Return (x, y) of the center of cell containing provided text 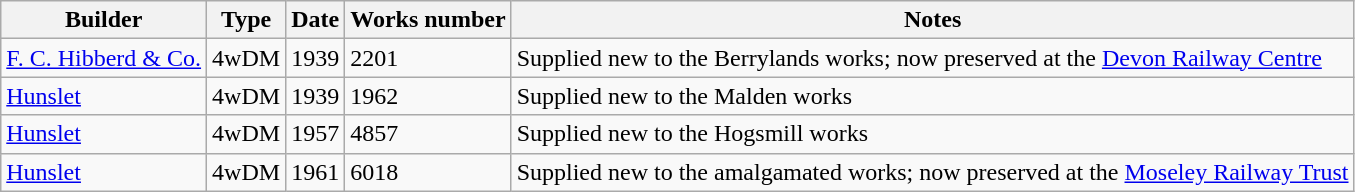
4857 (428, 134)
1961 (316, 172)
1962 (428, 96)
Supplied new to the amalgamated works; now preserved at the Moseley Railway Trust (932, 172)
6018 (428, 172)
Works number (428, 20)
Type (246, 20)
Supplied new to the Hogsmill works (932, 134)
Date (316, 20)
1957 (316, 134)
F. C. Hibberd & Co. (104, 58)
2201 (428, 58)
Notes (932, 20)
Supplied new to the Berrylands works; now preserved at the Devon Railway Centre (932, 58)
Supplied new to the Malden works (932, 96)
Builder (104, 20)
